Search for the cell housing the specified text and yield its (x, y) center coordinate. 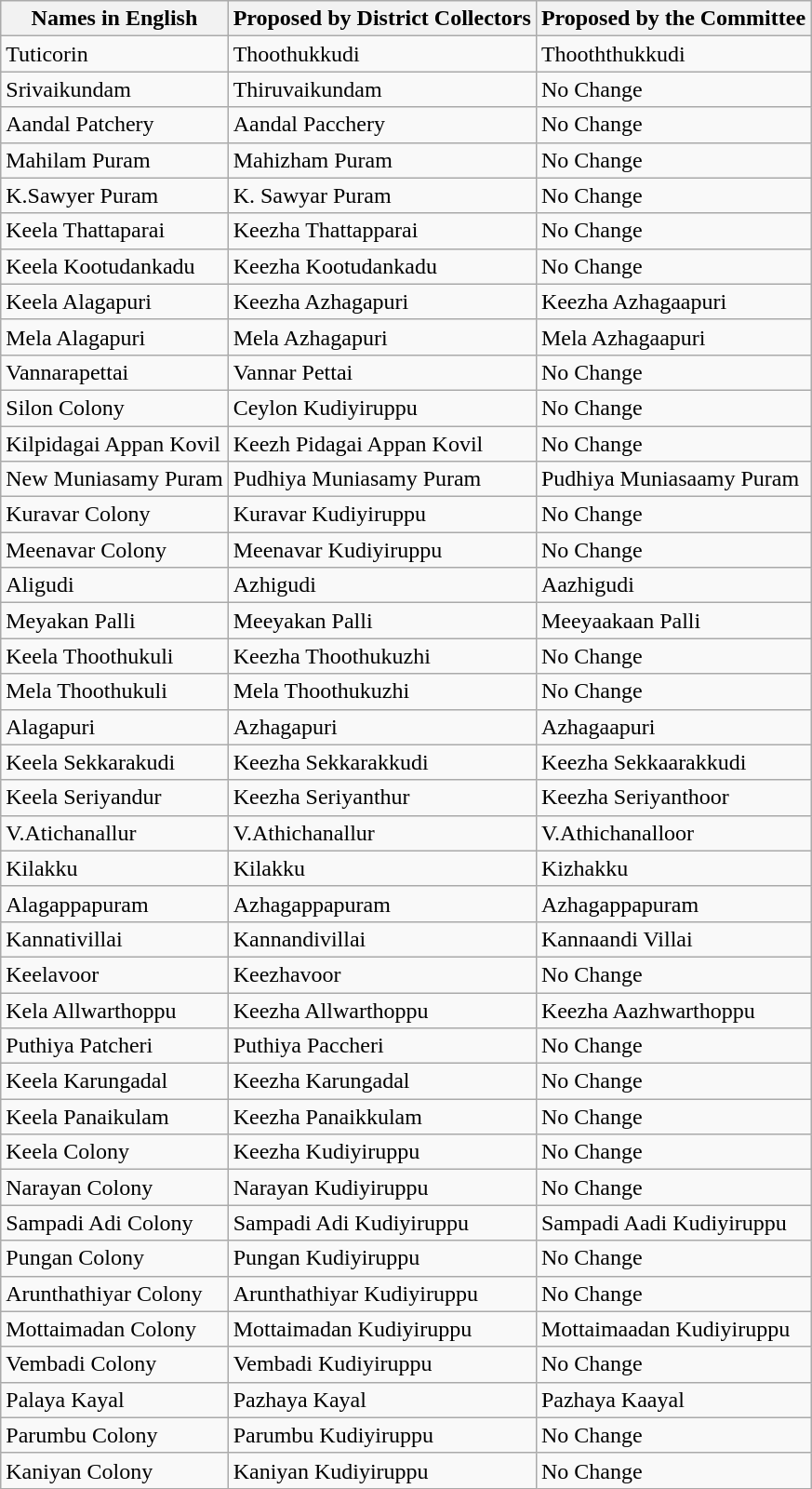
Aligudi (114, 585)
Palaya Kayal (114, 1400)
Arunthathiyar Colony (114, 1294)
Mottaimadan Kudiyiruppu (381, 1329)
Keela Thoothukuli (114, 656)
Keela Alagapuri (114, 302)
Keela Panaikulam (114, 1117)
Keezha Azhagaapuri (673, 302)
Mela Alagapuri (114, 337)
Mahizham Puram (381, 160)
Kaniyan Kudiyiruppu (381, 1470)
Thooththukkudi (673, 54)
Vembadi Colony (114, 1364)
Mela Azhagapuri (381, 337)
Azhagaapuri (673, 727)
Keezha Karungadal (381, 1081)
Narayan Kudiyiruppu (381, 1187)
Kannativillai (114, 939)
Vannarapettai (114, 372)
Keezha Allwarthoppu (381, 1010)
Names in English (114, 19)
Srivaikundam (114, 89)
Mela Thoothukuzhi (381, 691)
Pudhiya Muniasamy Puram (381, 479)
Parumbu Colony (114, 1435)
Sampadi Adi Colony (114, 1223)
Keezha Kootudankadu (381, 266)
Mela Thoothukuli (114, 691)
Keezha Kudiyiruppu (381, 1152)
Narayan Colony (114, 1187)
Keezha Panaikkulam (381, 1117)
Keezha Sekkaarakkudi (673, 762)
Keezha Sekkarakkudi (381, 762)
Meeyakan Palli (381, 621)
Keezha Seriyanthur (381, 798)
Pazhaya Kayal (381, 1400)
Aandal Patchery (114, 125)
Keezha Seriyanthoor (673, 798)
Alagappapuram (114, 904)
Arunthathiyar Kudiyiruppu (381, 1294)
Vannar Pettai (381, 372)
Parumbu Kudiyiruppu (381, 1435)
Aandal Pacchery (381, 125)
Keela Seriyandur (114, 798)
Kaniyan Colony (114, 1470)
Sampadi Adi Kudiyiruppu (381, 1223)
Proposed by District Collectors (381, 19)
Azhagapuri (381, 727)
Azhigudi (381, 585)
Meenavar Kudiyiruppu (381, 550)
Kuravar Colony (114, 515)
Kuravar Kudiyiruppu (381, 515)
Keela Kootudankadu (114, 266)
Mela Azhagaapuri (673, 337)
Keezha Thoothukuzhi (381, 656)
Keezha Thattapparai (381, 231)
Meenavar Colony (114, 550)
New Muniasamy Puram (114, 479)
Keela Sekkarakudi (114, 762)
Keela Karungadal (114, 1081)
Keezhavoor (381, 974)
Keezha Aazhwarthoppu (673, 1010)
V.Athichanallur (381, 833)
Aazhigudi (673, 585)
K. Sawyar Puram (381, 195)
Keezha Azhagapuri (381, 302)
Silon Colony (114, 408)
Keela Colony (114, 1152)
Mahilam Puram (114, 160)
Keezh Pidagai Appan Kovil (381, 444)
Mottaimaadan Kudiyiruppu (673, 1329)
Mottaimadan Colony (114, 1329)
V.Atichanallur (114, 833)
Pazhaya Kaayal (673, 1400)
Pudhiya Muniasaamy Puram (673, 479)
Kela Allwarthoppu (114, 1010)
Pungan Kudiyiruppu (381, 1258)
Keelavoor (114, 974)
Keela Thattaparai (114, 231)
Puthiya Patcheri (114, 1046)
Ceylon Kudiyiruppu (381, 408)
Vembadi Kudiyiruppu (381, 1364)
K.Sawyer Puram (114, 195)
Kannaandi Villai (673, 939)
Thiruvaikundam (381, 89)
Puthiya Paccheri (381, 1046)
V.Athichanalloor (673, 833)
Meeyaakaan Palli (673, 621)
Pungan Colony (114, 1258)
Kizhakku (673, 868)
Thoothukkudi (381, 54)
Alagapuri (114, 727)
Proposed by the Committee (673, 19)
Meyakan Palli (114, 621)
Tuticorin (114, 54)
Kilpidagai Appan Kovil (114, 444)
Sampadi Aadi Kudiyiruppu (673, 1223)
Kannandivillai (381, 939)
